From the cell containing the given text, extract its center point as [x, y] coordinate. 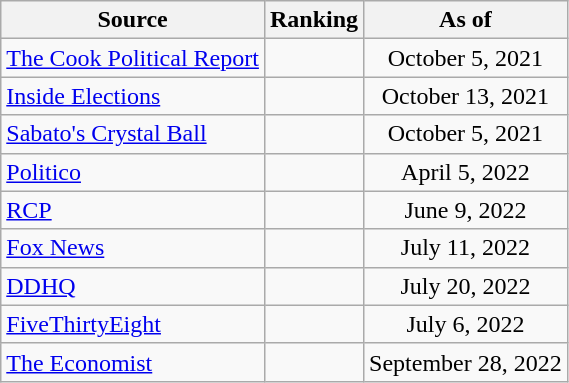
The Cook Political Report [133, 58]
July 11, 2022 [466, 248]
April 5, 2022 [466, 172]
Inside Elections [133, 96]
June 9, 2022 [466, 210]
Source [133, 20]
DDHQ [133, 286]
The Economist [133, 362]
October 13, 2021 [466, 96]
RCP [133, 210]
Sabato's Crystal Ball [133, 134]
As of [466, 20]
FiveThirtyEight [133, 324]
Ranking [314, 20]
September 28, 2022 [466, 362]
Fox News [133, 248]
July 20, 2022 [466, 286]
July 6, 2022 [466, 324]
Politico [133, 172]
